Return the (X, Y) coordinate for the center point of the cell that contains the specified text.  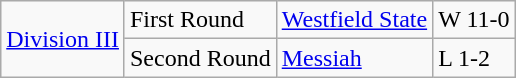
Division III (63, 39)
Westfield State (354, 20)
W 11-0 (474, 20)
Second Round (200, 58)
Messiah (354, 58)
L 1-2 (474, 58)
First Round (200, 20)
